Capture the cell that displays the provided text and extract its (X, Y) central coordinate. 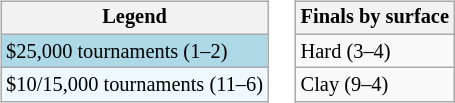
Finals by surface (375, 18)
$10/15,000 tournaments (11–6) (134, 85)
Hard (3–4) (375, 51)
$25,000 tournaments (1–2) (134, 51)
Legend (134, 18)
Clay (9–4) (375, 85)
